Locate the cell with the specified text and output its [x, y] center coordinate. 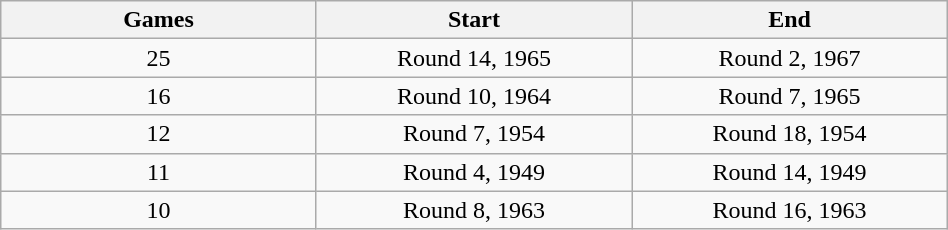
Round 14, 1949 [790, 172]
Round 7, 1954 [474, 134]
End [790, 20]
Round 8, 1963 [474, 210]
12 [158, 134]
Round 16, 1963 [790, 210]
10 [158, 210]
Games [158, 20]
11 [158, 172]
Start [474, 20]
Round 7, 1965 [790, 96]
Round 4, 1949 [474, 172]
16 [158, 96]
Round 14, 1965 [474, 58]
Round 2, 1967 [790, 58]
Round 18, 1954 [790, 134]
Round 10, 1964 [474, 96]
25 [158, 58]
